Return the [x, y] coordinate for the center point of the cell that contains the specified text.  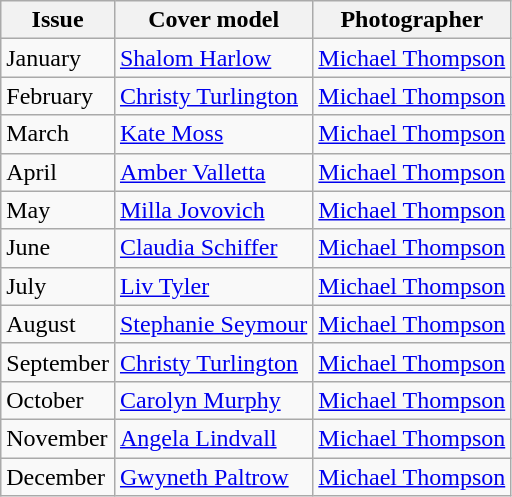
Shalom Harlow [213, 58]
July [58, 286]
Cover model [213, 20]
October [58, 400]
November [58, 438]
Stephanie Seymour [213, 324]
May [58, 210]
December [58, 477]
March [58, 134]
Angela Lindvall [213, 438]
Amber Valletta [213, 172]
Milla Jovovich [213, 210]
Claudia Schiffer [213, 248]
Carolyn Murphy [213, 400]
Kate Moss [213, 134]
August [58, 324]
Issue [58, 20]
Photographer [412, 20]
April [58, 172]
June [58, 248]
February [58, 96]
Liv Tyler [213, 286]
January [58, 58]
September [58, 362]
Gwyneth Paltrow [213, 477]
